Locate the cell with the specified text and output its (X, Y) center coordinate. 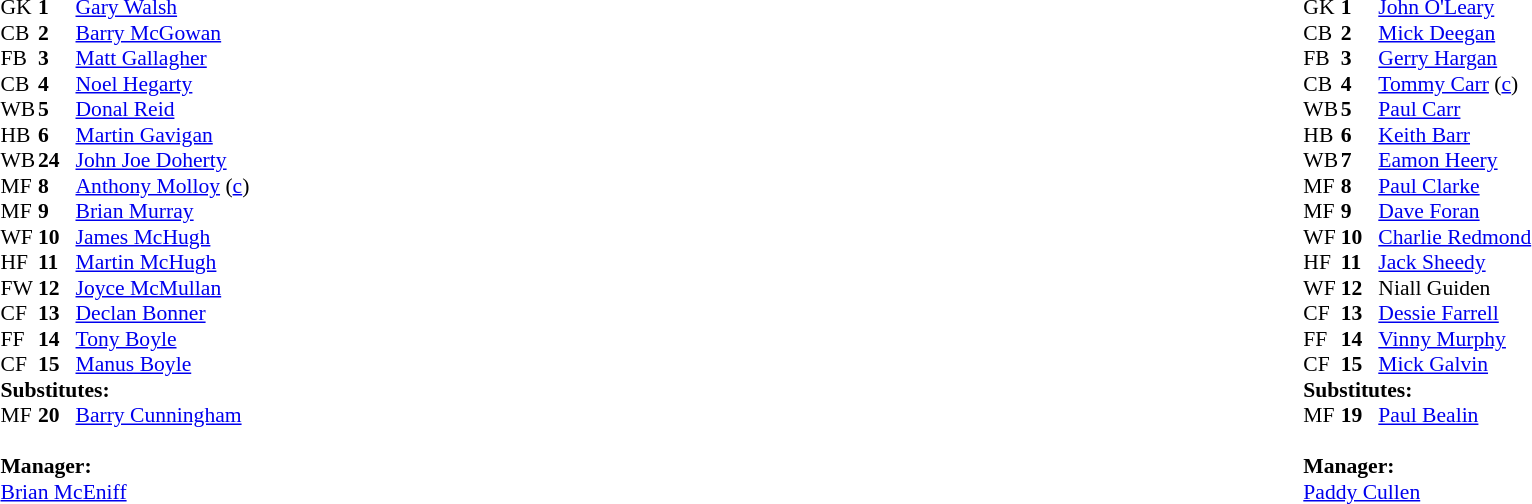
Manus Boyle (163, 365)
Martin McHugh (163, 263)
Barry Cunningham (163, 415)
Niall Guiden (1454, 288)
Donal Reid (163, 109)
Gerry Hargan (1454, 59)
Anthony Molloy (c) (163, 186)
20 (57, 415)
Mick Deegan (1454, 33)
Keith Barr (1454, 135)
Barry McGowan (163, 33)
James McHugh (163, 237)
Matt Gallagher (163, 59)
Vinny Murphy (1454, 339)
7 (1360, 161)
Eamon Heery (1454, 161)
Tony Boyle (163, 339)
John Joe Doherty (163, 161)
Brian Murray (163, 211)
Declan Bonner (163, 313)
Jack Sheedy (1454, 263)
Paul Clarke (1454, 186)
FW (19, 288)
24 (57, 161)
Joyce McMullan (163, 288)
Martin Gavigan (163, 135)
Mick Galvin (1454, 365)
Paul Bealin (1454, 415)
Noel Hegarty (163, 84)
Tommy Carr (c) (1454, 84)
Charlie Redmond (1454, 237)
19 (1360, 415)
Paul Carr (1454, 109)
Dessie Farrell (1454, 313)
Dave Foran (1454, 211)
